Scan for the cell matching the given text and deliver its [x, y] coordinate at center. 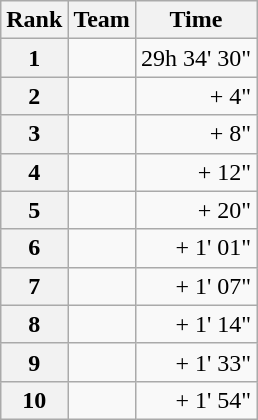
+ 4" [196, 96]
Time [196, 20]
8 [34, 324]
+ 20" [196, 210]
Rank [34, 20]
1 [34, 58]
+ 1' 14" [196, 324]
29h 34' 30" [196, 58]
+ 1' 33" [196, 362]
+ 1' 01" [196, 248]
9 [34, 362]
2 [34, 96]
+ 12" [196, 172]
+ 1' 54" [196, 400]
3 [34, 134]
6 [34, 248]
Team [102, 20]
7 [34, 286]
4 [34, 172]
+ 1' 07" [196, 286]
5 [34, 210]
+ 8" [196, 134]
10 [34, 400]
